Output the [x, y] coordinate of the center of the cell containing the given text.  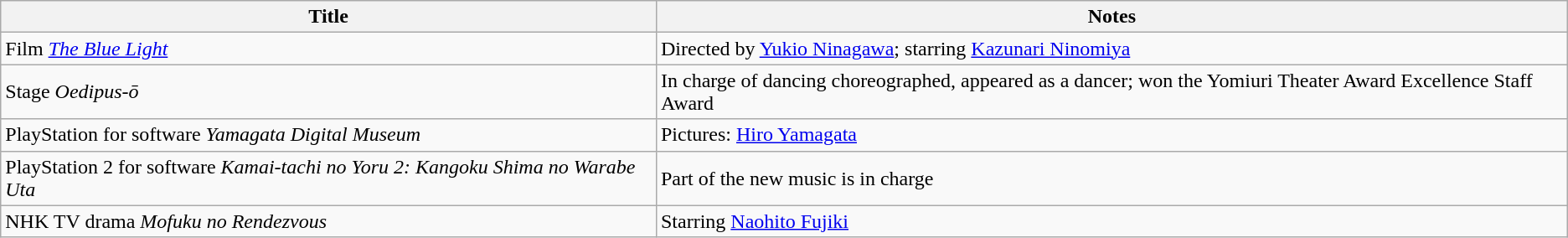
NHK TV drama Mofuku no Rendezvous [328, 221]
Notes [1112, 17]
PlayStation 2 for software Kamai-tachi no Yoru 2: Kangoku Shima no Warabe Uta [328, 178]
PlayStation for software Yamagata Digital Museum [328, 135]
Title [328, 17]
Pictures: Hiro Yamagata [1112, 135]
Stage Oedipus-ō [328, 92]
In charge of dancing choreographed, appeared as a dancer; won the Yomiuri Theater Award Excellence Staff Award [1112, 92]
Part of the new music is in charge [1112, 178]
Starring Naohito Fujiki [1112, 221]
Film The Blue Light [328, 49]
Directed by Yukio Ninagawa; starring Kazunari Ninomiya [1112, 49]
